For the text-containing cell, return its midpoint in [X, Y] coordinate format. 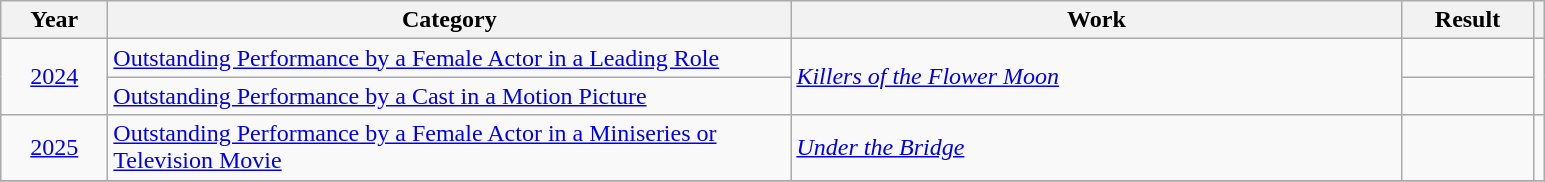
Category [450, 20]
Outstanding Performance by a Female Actor in a Miniseries or Television Movie [450, 148]
2025 [54, 148]
2024 [54, 77]
Result [1468, 20]
Outstanding Performance by a Cast in a Motion Picture [450, 96]
Under the Bridge [1096, 148]
Outstanding Performance by a Female Actor in a Leading Role [450, 58]
Year [54, 20]
Killers of the Flower Moon [1096, 77]
Work [1096, 20]
